Scan for the cell matching the given text and deliver its [x, y] coordinate at center. 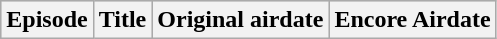
Title [122, 20]
Episode [47, 20]
Original airdate [240, 20]
Encore Airdate [412, 20]
